Pinpoint the cell where the given text exists, returning its [X, Y] midpoint coordinate. 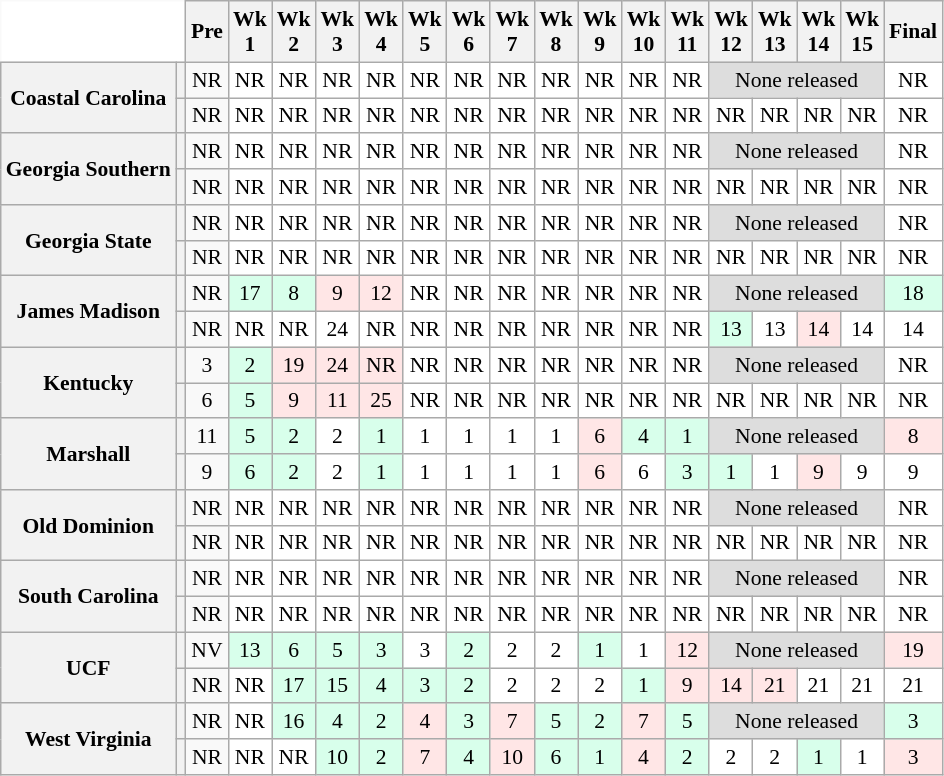
Wk12 [731, 32]
16 [294, 722]
Old Dominion [88, 526]
Wk3 [337, 32]
James Madison [88, 312]
25 [381, 401]
Georgia State [88, 240]
South Carolina [88, 596]
Wk9 [600, 32]
Wk2 [294, 32]
Wk13 [775, 32]
Wk14 [819, 32]
Wk15 [862, 32]
Wk 1 [250, 32]
18 [913, 294]
NV [207, 650]
Kentucky [88, 382]
Wk8 [556, 32]
Wk7 [512, 32]
Wk11 [687, 32]
15 [337, 686]
Pre [207, 32]
Georgia Southern [88, 170]
Wk5 [425, 32]
Wk6 [469, 32]
Coastal Carolina [88, 98]
Final [913, 32]
Wk4 [381, 32]
Marshall [88, 454]
UCF [88, 668]
Wk10 [644, 32]
West Virginia [88, 740]
